Scan for the cell matching the given text and deliver its (X, Y) coordinate at center. 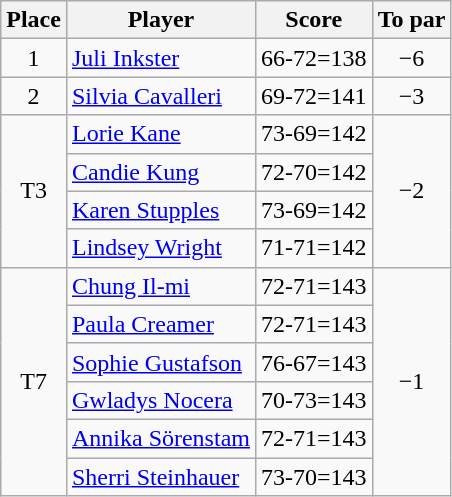
Place (34, 20)
76-67=143 (314, 362)
−6 (412, 58)
2 (34, 96)
Juli Inkster (160, 58)
73-70=143 (314, 477)
Gwladys Nocera (160, 400)
Karen Stupples (160, 210)
72-70=142 (314, 172)
To par (412, 20)
Paula Creamer (160, 324)
Lindsey Wright (160, 248)
−1 (412, 381)
T7 (34, 381)
70-73=143 (314, 400)
1 (34, 58)
69-72=141 (314, 96)
Annika Sörenstam (160, 438)
Score (314, 20)
Sherri Steinhauer (160, 477)
Silvia Cavalleri (160, 96)
Candie Kung (160, 172)
66-72=138 (314, 58)
71-71=142 (314, 248)
−3 (412, 96)
Sophie Gustafson (160, 362)
Chung Il-mi (160, 286)
Player (160, 20)
−2 (412, 191)
Lorie Kane (160, 134)
T3 (34, 191)
